Determine the [x, y] coordinate at the center of the cell enclosing the given text.  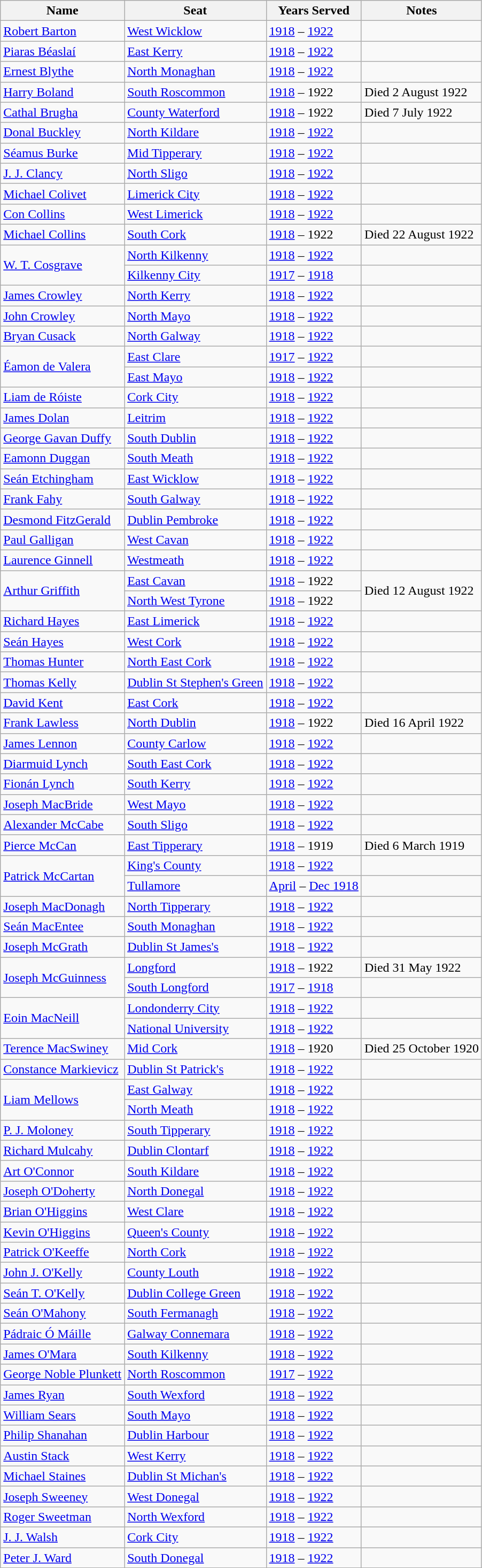
Patrick O'Keeffe [63, 1252]
South Dublin [196, 438]
Died 2 August 1922 [421, 92]
North Tipperary [196, 906]
Con Collins [63, 214]
West Kerry [196, 1456]
April – Dec 1918 [314, 886]
North Monaghan [196, 72]
J. J. Walsh [63, 1537]
North Kilkenny [196, 255]
Eamonn Duggan [63, 458]
South Galway [196, 499]
Donal Buckley [63, 133]
Londonderry City [196, 1008]
Died 31 May 1922 [421, 967]
Leitrim [196, 418]
Dublin Pembroke [196, 519]
Dublin St Patrick's [196, 1069]
South Roscommon [196, 92]
Seán Etchingham [63, 479]
James Lennon [63, 743]
Died 22 August 1922 [421, 234]
George Noble Plunkett [63, 1374]
North Meath [196, 1110]
Peter J. Ward [63, 1558]
Joseph McGrath [63, 947]
Tullamore [196, 886]
Frank Lawless [63, 723]
South Meath [196, 458]
East Cork [196, 703]
South Donegal [196, 1558]
South Cork [196, 234]
James Crowley [63, 296]
P. J. Moloney [63, 1130]
William Sears [63, 1415]
South Kerry [196, 784]
East Galway [196, 1089]
Brian O'Higgins [63, 1211]
Austin Stack [63, 1456]
Galway Connemara [196, 1334]
Dublin Clontarf [196, 1150]
East Limerick [196, 621]
James Ryan [63, 1395]
Richard Hayes [63, 621]
North Roscommon [196, 1374]
David Kent [63, 703]
Notes [421, 11]
County Carlow [196, 743]
Dublin St Stephen's Green [196, 682]
South Fermanagh [196, 1313]
Thomas Hunter [63, 662]
South Kilkenny [196, 1354]
Fionán Lynch [63, 784]
John J. O'Kelly [63, 1273]
Died 7 July 1922 [421, 112]
Diarmuid Lynch [63, 764]
East Tipperary [196, 845]
Dublin College Green [196, 1293]
National University [196, 1028]
West Mayo [196, 804]
Seán MacEntee [63, 927]
County Waterford [196, 112]
Desmond FitzGerald [63, 519]
Seán T. O'Kelly [63, 1293]
North Donegal [196, 1191]
West Cork [196, 642]
West Donegal [196, 1496]
Éamon de Valera [63, 367]
Alexander McCabe [63, 825]
Died 16 April 1922 [421, 723]
George Gavan Duffy [63, 438]
Séamus Burke [63, 153]
South East Cork [196, 764]
Died 12 August 1922 [421, 590]
West Limerick [196, 214]
North Cork [196, 1252]
Dublin St Michan's [196, 1476]
South Wexford [196, 1395]
King's County [196, 865]
Patrick McCartan [63, 875]
Robert Barton [63, 31]
West Cavan [196, 540]
Kilkenny City [196, 275]
Thomas Kelly [63, 682]
Died 25 October 1920 [421, 1049]
Joseph Sweeney [63, 1496]
East Wicklow [196, 479]
South Tipperary [196, 1130]
Joseph MacDonagh [63, 906]
Joseph MacBride [63, 804]
Frank Fahy [63, 499]
James Dolan [63, 418]
Piaras Béaslaí [63, 51]
North Dublin [196, 723]
South Mayo [196, 1415]
Philip Shanahan [63, 1435]
Paul Galligan [63, 540]
Michael Colivet [63, 194]
Art O'Connor [63, 1171]
North Wexford [196, 1517]
County Louth [196, 1273]
Harry Boland [63, 92]
East Kerry [196, 51]
Dublin Harbour [196, 1435]
Kevin O'Higgins [63, 1232]
W. T. Cosgrave [63, 265]
North Galway [196, 336]
North East Cork [196, 662]
Roger Sweetman [63, 1517]
North Kildare [196, 133]
Cathal Brugha [63, 112]
Richard Mulcahy [63, 1150]
East Mayo [196, 377]
North Sligo [196, 173]
East Clare [196, 357]
Years Served [314, 11]
Longford [196, 967]
Seán O'Mahony [63, 1313]
Joseph McGuinness [63, 978]
East Cavan [196, 580]
Arthur Griffith [63, 590]
South Kildare [196, 1171]
Eoin MacNeill [63, 1018]
Mid Tipperary [196, 153]
Mid Cork [196, 1049]
Dublin St James's [196, 947]
North West Tyrone [196, 601]
Pádraic Ó Máille [63, 1334]
Joseph O'Doherty [63, 1191]
1918 – 1919 [314, 845]
J. J. Clancy [63, 173]
1918 – 1920 [314, 1049]
North Kerry [196, 296]
South Longford [196, 988]
Queen's County [196, 1232]
Laurence Ginnell [63, 560]
Liam de Róiste [63, 397]
South Sligo [196, 825]
Pierce McCan [63, 845]
North Mayo [196, 316]
Bryan Cusack [63, 336]
John Crowley [63, 316]
Michael Staines [63, 1476]
Liam Mellows [63, 1100]
South Monaghan [196, 927]
Terence MacSwiney [63, 1049]
West Clare [196, 1211]
Westmeath [196, 560]
Constance Markievicz [63, 1069]
Died 6 March 1919 [421, 845]
Michael Collins [63, 234]
West Wicklow [196, 31]
Limerick City [196, 194]
Name [63, 11]
James O'Mara [63, 1354]
Seán Hayes [63, 642]
Ernest Blythe [63, 72]
Seat [196, 11]
